Locate the cell with the specified text and output its (x, y) center coordinate. 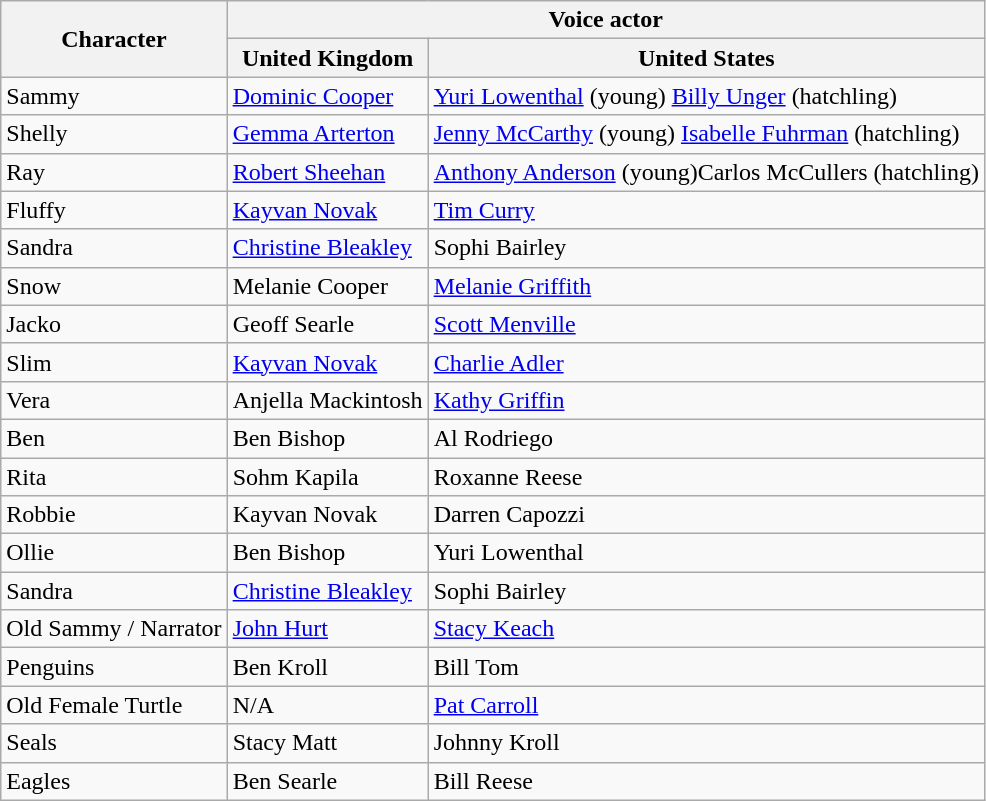
Robbie (114, 515)
Pat Carroll (706, 705)
United States (706, 58)
Roxanne Reese (706, 477)
Seals (114, 743)
United Kingdom (328, 58)
Old Sammy / Narrator (114, 629)
Ben (114, 438)
Snow (114, 286)
Jacko (114, 324)
Kathy Griffin (706, 400)
Ben Kroll (328, 667)
Darren Capozzi (706, 515)
Slim (114, 362)
Voice actor (606, 20)
Stacy Matt (328, 743)
Eagles (114, 781)
Anjella Mackintosh (328, 400)
Melanie Griffith (706, 286)
Shelly (114, 134)
Charlie Adler (706, 362)
Character (114, 39)
N/A (328, 705)
Bill Tom (706, 667)
Gemma Arterton (328, 134)
Tim Curry (706, 210)
Anthony Anderson (young)Carlos McCullers (hatchling) (706, 172)
Al Rodriego (706, 438)
Bill Reese (706, 781)
Ray (114, 172)
Yuri Lowenthal (young) Billy Unger (hatchling) (706, 96)
Ben Searle (328, 781)
Penguins (114, 667)
Johnny Kroll (706, 743)
John Hurt (328, 629)
Robert Sheehan (328, 172)
Sammy (114, 96)
Dominic Cooper (328, 96)
Sohm Kapila (328, 477)
Geoff Searle (328, 324)
Stacy Keach (706, 629)
Old Female Turtle (114, 705)
Rita (114, 477)
Yuri Lowenthal (706, 553)
Scott Menville (706, 324)
Vera (114, 400)
Fluffy (114, 210)
Melanie Cooper (328, 286)
Jenny McCarthy (young) Isabelle Fuhrman (hatchling) (706, 134)
Ollie (114, 553)
